From the cell containing the given text, extract its center point as [X, Y] coordinate. 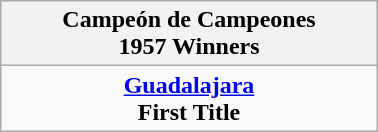
Guadalajara First Title [189, 98]
Campeón de Campeones 1957 Winners [189, 34]
